Search for the cell housing the specified text and yield its (x, y) center coordinate. 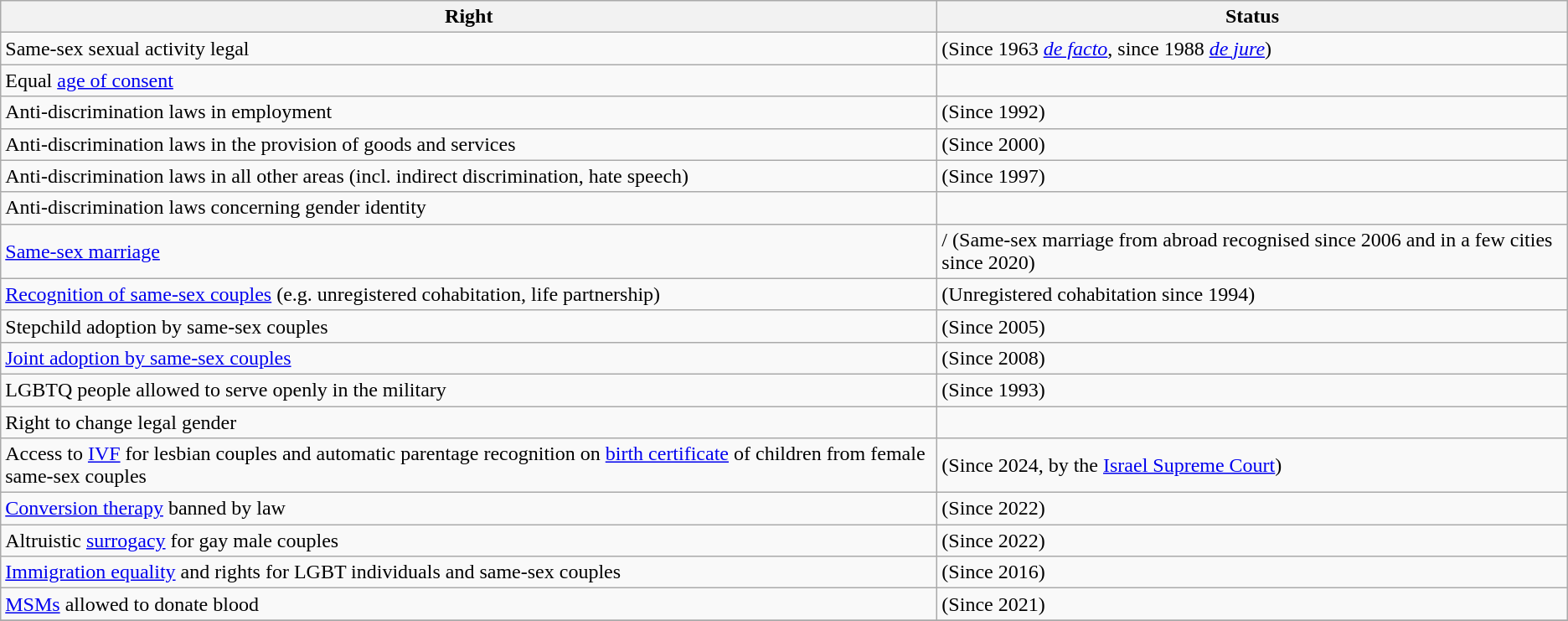
(Since 1997) (1252, 176)
Recognition of same-sex couples (e.g. unregistered cohabitation, life partnership) (469, 294)
MSMs allowed to donate blood (469, 604)
(Since 2008) (1252, 358)
LGBTQ people allowed to serve openly in the military (469, 390)
(Since 1993) (1252, 390)
Equal age of consent (469, 80)
(Since 2021) (1252, 604)
Anti-discrimination laws in the provision of goods and services (469, 144)
Right to change legal gender (469, 422)
Same-sex sexual activity legal (469, 49)
Status (1252, 17)
(Since 1963 de facto, since 1988 de jure) (1252, 49)
Same-sex marriage (469, 251)
(Unregistered cohabitation since 1994) (1252, 294)
(Since 2024, by the Israel Supreme Court) (1252, 466)
/ (Same-sex marriage from abroad recognised since 2006 and in a few cities since 2020) (1252, 251)
(Since 1992) (1252, 112)
Right (469, 17)
Anti-discrimination laws concerning gender identity (469, 208)
(Since 2016) (1252, 572)
Immigration equality and rights for LGBT individuals and same-sex couples (469, 572)
Anti-discrimination laws in all other areas (incl. indirect discrimination, hate speech) (469, 176)
(Since 2005) (1252, 326)
Joint adoption by same-sex couples (469, 358)
Conversion therapy banned by law (469, 509)
Access to IVF for lesbian couples and automatic parentage recognition on birth certificate of children from female same-sex couples (469, 466)
Altruistic surrogacy for gay male couples (469, 541)
(Since 2000) (1252, 144)
Stepchild adoption by same-sex couples (469, 326)
Anti-discrimination laws in employment (469, 112)
